Identify which cell holds the provided text, then report its [x, y] central coordinate. 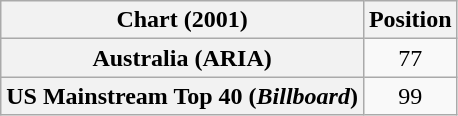
77 [410, 58]
Position [410, 20]
Australia (ARIA) [182, 58]
99 [410, 96]
US Mainstream Top 40 (Billboard) [182, 96]
Chart (2001) [182, 20]
